Extract the (X, Y) coordinate from the center of the cell holding the provided text.  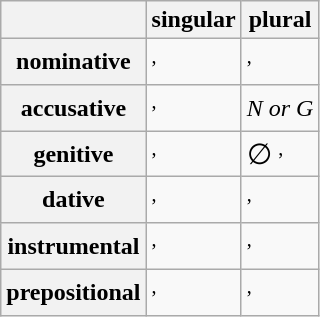
dative (74, 200)
prepositional (74, 292)
accusative (74, 108)
∅ , (280, 154)
plural (280, 20)
singular (194, 20)
N or G (280, 108)
instrumental (74, 246)
nominative (74, 62)
genitive (74, 154)
